Scan for the cell matching the given text and deliver its [X, Y] coordinate at center. 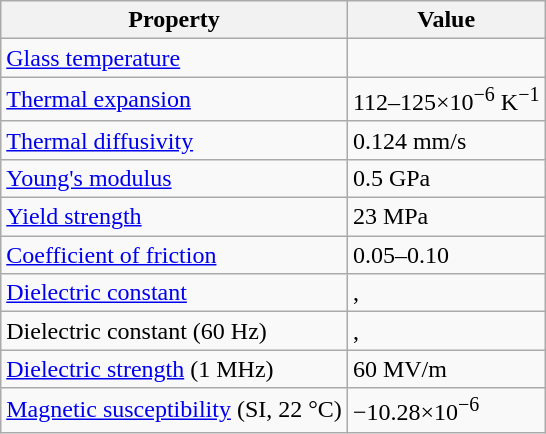
0.05–0.10 [446, 255]
Magnetic susceptibility (SI, 22 °C) [174, 410]
Dielectric constant [174, 293]
Thermal diffusivity [174, 140]
0.5 GPa [446, 178]
Dielectric strength (1 MHz) [174, 369]
Property [174, 20]
60 MV/m [446, 369]
Thermal expansion [174, 100]
0.124 mm/s [446, 140]
Glass temperature [174, 58]
Dielectric constant (60 Hz) [174, 331]
23 MPa [446, 217]
Young's modulus [174, 178]
Coefficient of friction [174, 255]
112–125×10−6 K−1 [446, 100]
Value [446, 20]
−10.28×10−6 [446, 410]
Yield strength [174, 217]
